Detect which cell encompasses the target text, then output its [X, Y] center coordinate. 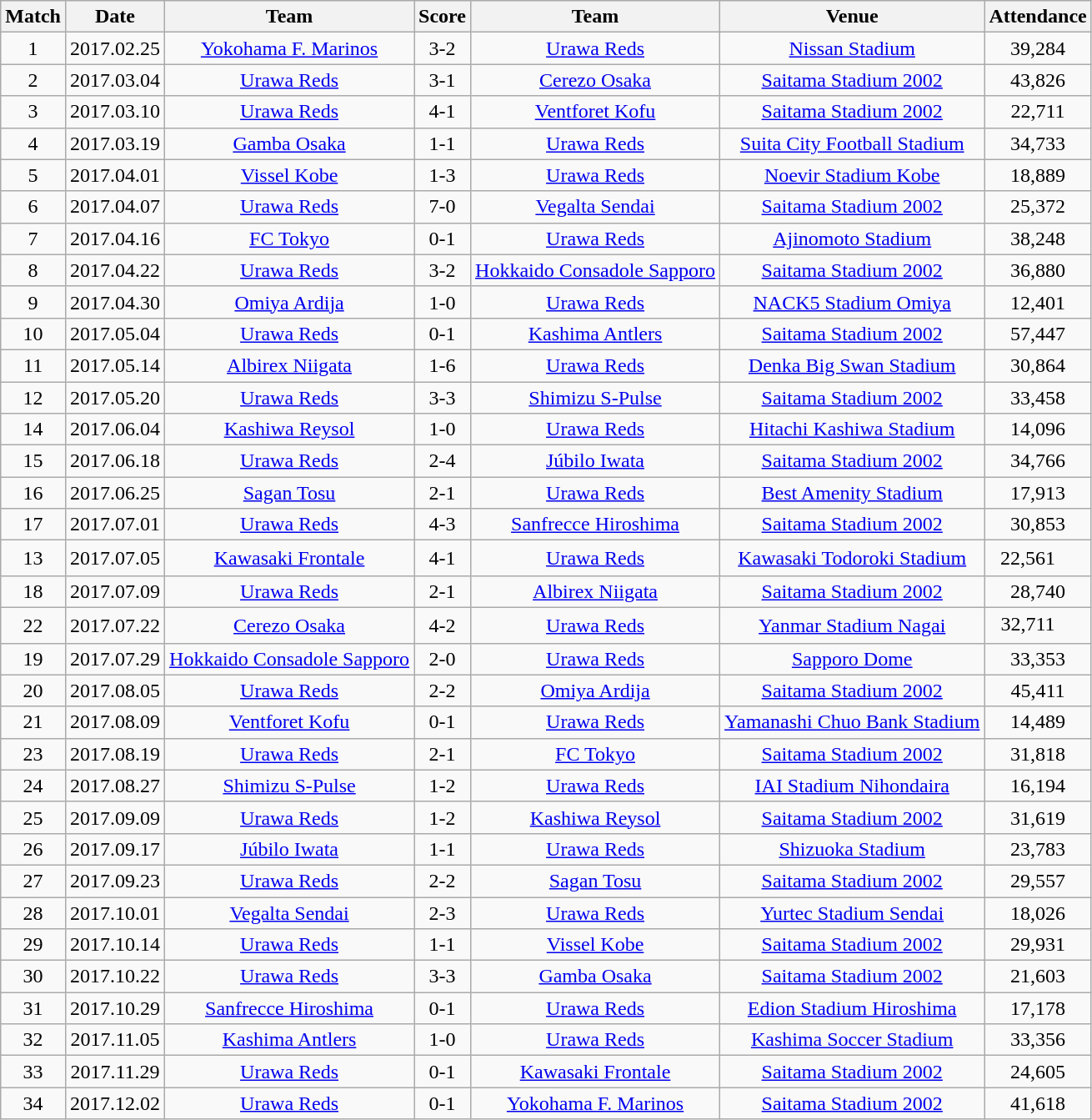
26 [33, 849]
IAI Stadium Nihondaira [852, 786]
14,489 [1038, 722]
2017.08.19 [115, 754]
2017.03.10 [115, 112]
Kashima Soccer Stadium [852, 1040]
2017.12.02 [115, 1103]
12,401 [1038, 302]
2017.11.29 [115, 1072]
18,026 [1038, 913]
2017.10.22 [115, 977]
2017.03.04 [115, 80]
2017.06.25 [115, 493]
2017.03.19 [115, 143]
19 [33, 659]
2017.10.29 [115, 1008]
Yurtec Stadium Sendai [852, 913]
36,880 [1038, 270]
17,913 [1038, 493]
1-3 [443, 175]
2017.07.01 [115, 525]
18,889 [1038, 175]
21,603 [1038, 977]
23,783 [1038, 849]
2017.08.09 [115, 722]
Noevir Stadium Kobe [852, 175]
22,711 [1038, 112]
3-1 [443, 80]
2017.02.25 [115, 48]
2017.09.17 [115, 849]
2017.05.20 [115, 398]
Venue [852, 17]
2017.04.01 [115, 175]
23 [33, 754]
31,619 [1038, 817]
NACK5 Stadium Omiya [852, 302]
2017.04.22 [115, 270]
32 [33, 1040]
31,818 [1038, 754]
29 [33, 945]
Ajinomoto Stadium [852, 239]
30,864 [1038, 365]
33,356 [1038, 1040]
2017.04.16 [115, 239]
24,605 [1038, 1072]
Yamanashi Chuo Bank Stadium [852, 722]
15 [33, 461]
39,284 [1038, 48]
25,372 [1038, 207]
10 [33, 334]
14 [33, 429]
Shizuoka Stadium [852, 849]
2017.07.22 [115, 625]
1 [33, 48]
2017.05.14 [115, 365]
24 [33, 786]
Match [33, 17]
Best Amenity Stadium [852, 493]
43,826 [1038, 80]
33,458 [1038, 398]
12 [33, 398]
41,618 [1038, 1103]
16 [33, 493]
Edion Stadium Hiroshima [852, 1008]
33 [33, 1072]
2017.04.30 [115, 302]
2-0 [443, 659]
2017.07.09 [115, 591]
57,447 [1038, 334]
34 [33, 1103]
2017.08.05 [115, 691]
9 [33, 302]
2017.11.05 [115, 1040]
27 [33, 881]
32,711 [1038, 625]
5 [33, 175]
2017.07.29 [115, 659]
13 [33, 559]
6 [33, 207]
16,194 [1038, 786]
34,733 [1038, 143]
Score [443, 17]
22,561 [1038, 559]
3 [33, 112]
Denka Big Swan Stadium [852, 365]
4 [33, 143]
4-3 [443, 525]
Yanmar Stadium Nagai [852, 625]
29,557 [1038, 881]
Attendance [1038, 17]
30,853 [1038, 525]
2017.09.09 [115, 817]
28 [33, 913]
Suita City Football Stadium [852, 143]
2 [33, 80]
2017.04.07 [115, 207]
2017.06.18 [115, 461]
14,096 [1038, 429]
25 [33, 817]
2-4 [443, 461]
34,766 [1038, 461]
2017.10.01 [115, 913]
30 [33, 977]
Date [115, 17]
Nissan Stadium [852, 48]
45,411 [1038, 691]
20 [33, 691]
28,740 [1038, 591]
17,178 [1038, 1008]
2017.10.14 [115, 945]
8 [33, 270]
2017.09.23 [115, 881]
1-6 [443, 365]
33,353 [1038, 659]
Kawasaki Todoroki Stadium [852, 559]
29,931 [1038, 945]
2017.07.05 [115, 559]
18 [33, 591]
22 [33, 625]
4-2 [443, 625]
7-0 [443, 207]
31 [33, 1008]
11 [33, 365]
38,248 [1038, 239]
2017.08.27 [115, 786]
Hitachi Kashiwa Stadium [852, 429]
21 [33, 722]
2-3 [443, 913]
2017.06.04 [115, 429]
2017.05.04 [115, 334]
7 [33, 239]
17 [33, 525]
Sapporo Dome [852, 659]
